Identify which cell holds the provided text, then report its [x, y] central coordinate. 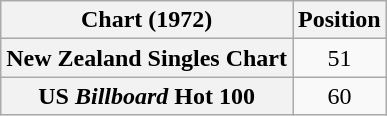
New Zealand Singles Chart [147, 58]
51 [339, 58]
Position [339, 20]
Chart (1972) [147, 20]
60 [339, 96]
US Billboard Hot 100 [147, 96]
